Identify which cell holds the provided text, then report its [x, y] central coordinate. 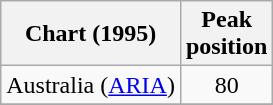
Chart (1995) [91, 34]
80 [226, 85]
Peak position [226, 34]
Australia (ARIA) [91, 85]
